Provide the [x, y] coordinate of the cell's center where the given text is located.  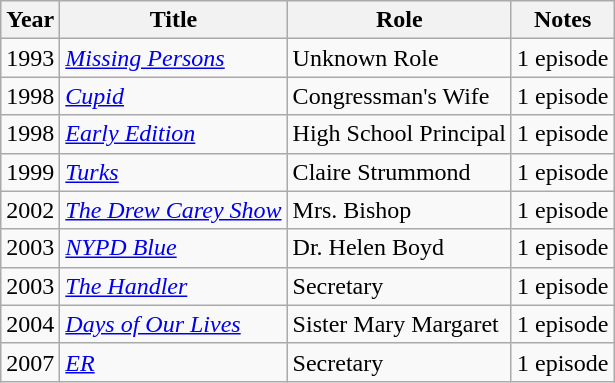
2004 [30, 324]
Missing Persons [174, 58]
Title [174, 20]
Early Edition [174, 134]
Sister Mary Margaret [399, 324]
2007 [30, 362]
ER [174, 362]
1999 [30, 172]
NYPD Blue [174, 248]
2002 [30, 210]
Role [399, 20]
Congressman's Wife [399, 96]
High School Principal [399, 134]
Days of Our Lives [174, 324]
The Handler [174, 286]
Cupid [174, 96]
Claire Strummond [399, 172]
Turks [174, 172]
The Drew Carey Show [174, 210]
Dr. Helen Boyd [399, 248]
Mrs. Bishop [399, 210]
Notes [562, 20]
Unknown Role [399, 58]
1993 [30, 58]
Year [30, 20]
